For the text-containing cell, return its midpoint in [X, Y] coordinate format. 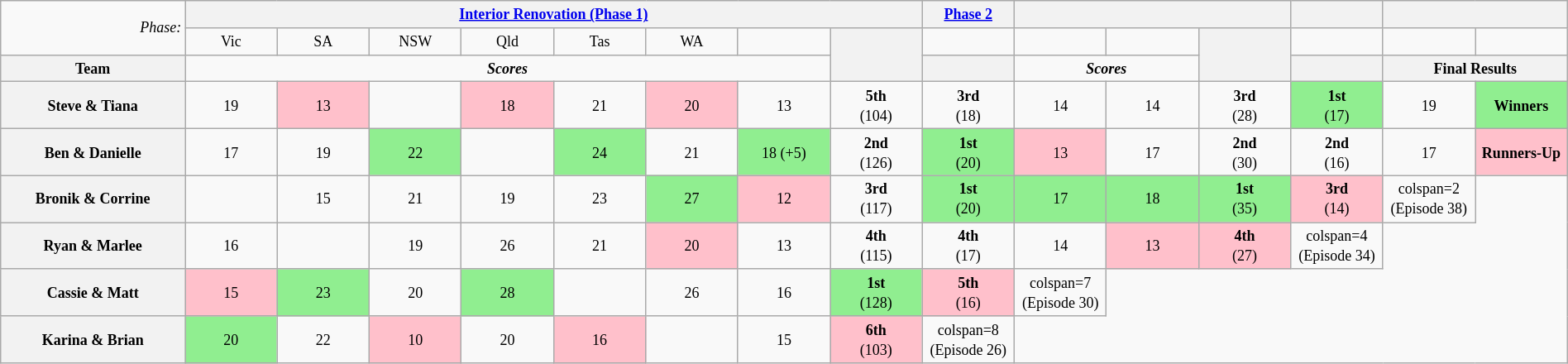
Tas [599, 41]
Winners [1522, 106]
1st(17) [1336, 106]
4th(17) [968, 247]
Final Results [1475, 68]
1st(128) [877, 293]
Phase 2 [968, 15]
2nd(16) [1336, 152]
WA [691, 41]
1st(35) [1244, 199]
2nd(126) [877, 152]
3rd(117) [877, 199]
Interior Renovation (Phase 1) [554, 15]
24 [599, 152]
5th(104) [877, 106]
12 [784, 199]
5th(16) [968, 293]
Bronik & Corrine [93, 199]
SA [323, 41]
Team [93, 68]
10 [415, 339]
Runners-Up [1522, 152]
colspan=7 (Episode 30) [1060, 293]
colspan=8 (Episode 26) [968, 339]
4th(115) [877, 247]
Ryan & Marlee [93, 247]
18 (+5) [784, 152]
6th(103) [877, 339]
Steve & Tiana [93, 106]
28 [508, 293]
Vic [232, 41]
2nd(30) [1244, 152]
Cassie & Matt [93, 293]
Ben & Danielle [93, 152]
27 [691, 199]
3rd(28) [1244, 106]
Karina & Brian [93, 339]
3rd(14) [1336, 199]
colspan=4 (Episode 34) [1336, 247]
4th(27) [1244, 247]
NSW [415, 41]
3rd(18) [968, 106]
Qld [508, 41]
Phase: [93, 28]
colspan=2 (Episode 38) [1429, 199]
